Find where the given text appears and provide that cell's center as (X, Y) coordinate. 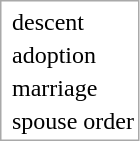
adoption (72, 55)
spouse order (72, 121)
descent (72, 23)
marriage (72, 89)
